Provide the (X, Y) coordinate of the cell's center where the given text is located.  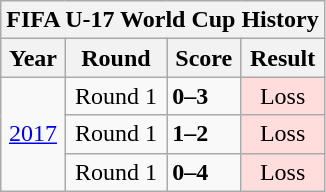
1–2 (204, 134)
2017 (33, 134)
FIFA U-17 World Cup History (163, 20)
Score (204, 58)
Result (282, 58)
Year (33, 58)
0–3 (204, 96)
0–4 (204, 172)
Round (116, 58)
